Output the [x, y] coordinate of the center of the cell containing the given text.  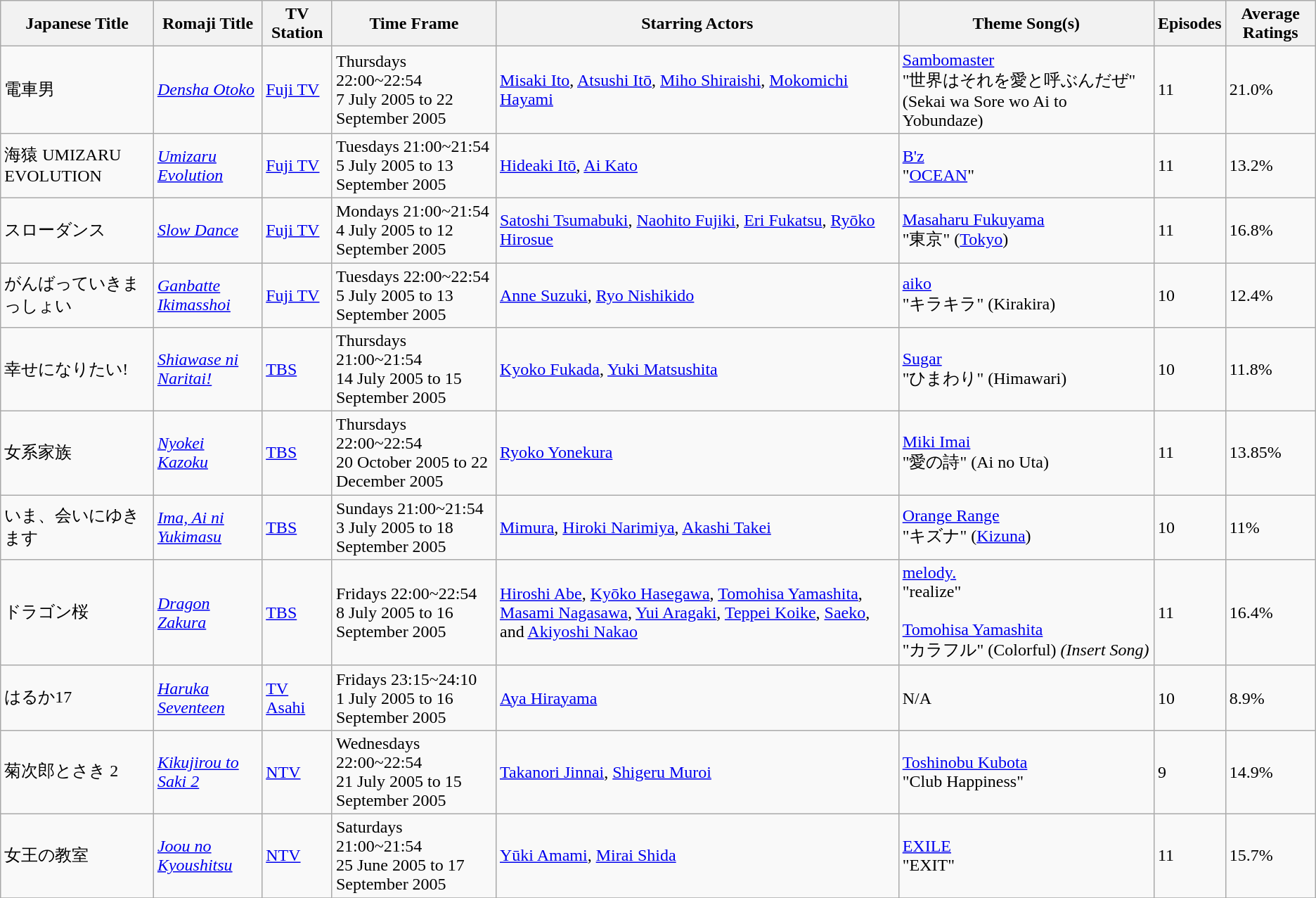
Yūki Amami, Mirai Shida [697, 855]
TV Asahi [297, 698]
Ganbatte Ikimasshoi [207, 295]
N/A [1026, 698]
Anne Suzuki, Ryo Nishikido [697, 295]
Mimura, Hiroki Narimiya, Akashi Takei [697, 527]
Dragon Zakura [207, 613]
Hiroshi Abe, Kyōko Hasegawa, Tomohisa Yamashita, Masami Nagasawa, Yui Aragaki, Teppei Koike, Saeko, and Akiyoshi Nakao [697, 613]
Ima, Ai ni Yukimasu [207, 527]
16.8% [1270, 230]
Wednesdays 22:00~22:54 21 July 2005 to 15 September 2005 [413, 772]
Nyokei Kazoku [207, 453]
12.4% [1270, 295]
Tuesdays 21:00~21:54 5 July 2005 to 13 September 2005 [413, 165]
幸せになりたい! [77, 370]
Satoshi Tsumabuki, Naohito Fujiki, Eri Fukatsu, Ryōko Hirosue [697, 230]
13.85% [1270, 453]
Orange Range"キズナ" (Kizuna) [1026, 527]
Shiawase ni Naritai! [207, 370]
Average Ratings [1270, 24]
スローダンス [77, 230]
8.9% [1270, 698]
がんばっていきまっしょい [77, 295]
Theme Song(s) [1026, 24]
Mondays 21:00~21:54 4 July 2005 to 12 September 2005 [413, 230]
Japanese Title [77, 24]
Saturdays 21:00~21:54 25 June 2005 to 17 September 2005 [413, 855]
13.2% [1270, 165]
Toshinobu Kubota"Club Happiness" [1026, 772]
菊次郎とさき 2 [77, 772]
海猿 UMIZARU EVOLUTION [77, 165]
TV Station [297, 24]
Romaji Title [207, 24]
Sambomaster"世界はそれを愛と呼ぶんだぜ" (Sekai wa Sore wo Ai to Yobundaze) [1026, 90]
Joou no Kyoushitsu [207, 855]
Fridays 22:00~22:54 8 July 2005 to 16 September 2005 [413, 613]
Sugar"ひまわり" (Himawari) [1026, 370]
Hideaki Itō, Ai Kato [697, 165]
14.9% [1270, 772]
Time Frame [413, 24]
Masaharu Fukuyama"東京" (Tokyo) [1026, 230]
Takanori Jinnai, Shigeru Muroi [697, 772]
16.4% [1270, 613]
Slow Dance [207, 230]
Densha Otoko [207, 90]
女王の教室 [77, 855]
Haruka Seventeen [207, 698]
Thursdays 22:00~22:54 20 October 2005 to 22 December 2005 [413, 453]
Aya Hirayama [697, 698]
Thursdays 22:00~22:54 7 July 2005 to 22 September 2005 [413, 90]
Sundays 21:00~21:54 3 July 2005 to 18 September 2005 [413, 527]
melody."realize"Tomohisa Yamashita"カラフル" (Colorful) (Insert Song) [1026, 613]
Tuesdays 22:00~22:54 5 July 2005 to 13 September 2005 [413, 295]
Miki Imai"愛の詩" (Ai no Uta) [1026, 453]
電車男 [77, 90]
aiko"キラキラ" (Kirakira) [1026, 295]
11.8% [1270, 370]
9 [1189, 772]
Kyoko Fukada, Yuki Matsushita [697, 370]
はるか17 [77, 698]
いま、会いにゆきます [77, 527]
Umizaru Evolution [207, 165]
Kikujirou to Saki 2 [207, 772]
B'z"OCEAN" [1026, 165]
11% [1270, 527]
Misaki Ito, Atsushi Itō, Miho Shiraishi, Mokomichi Hayami [697, 90]
15.7% [1270, 855]
21.0% [1270, 90]
Thursdays 21:00~21:54 14 July 2005 to 15 September 2005 [413, 370]
女系家族 [77, 453]
Ryoko Yonekura [697, 453]
Fridays 23:15~24:10 1 July 2005 to 16 September 2005 [413, 698]
Episodes [1189, 24]
Starring Actors [697, 24]
ドラゴン桜 [77, 613]
EXILE"EXIT" [1026, 855]
